Return [X, Y] of the center of cell containing provided text 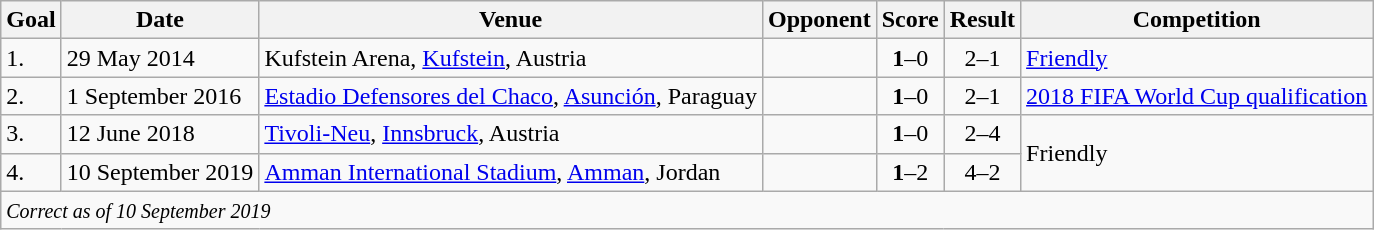
Amman International Stadium, Amman, Jordan [511, 172]
Score [910, 20]
Goal [31, 20]
Correct as of 10 September 2019 [687, 210]
1. [31, 58]
Opponent [819, 20]
1 September 2016 [160, 96]
Competition [1197, 20]
Estadio Defensores del Chaco, Asunción, Paraguay [511, 96]
2. [31, 96]
2018 FIFA World Cup qualification [1197, 96]
4–2 [982, 172]
29 May 2014 [160, 58]
3. [31, 134]
Kufstein Arena, Kufstein, Austria [511, 58]
Tivoli-Neu, Innsbruck, Austria [511, 134]
Result [982, 20]
Venue [511, 20]
4. [31, 172]
2–4 [982, 134]
10 September 2019 [160, 172]
12 June 2018 [160, 134]
1–2 [910, 172]
Date [160, 20]
